Provide the [x, y] coordinate of the cell's center where the given text is located.  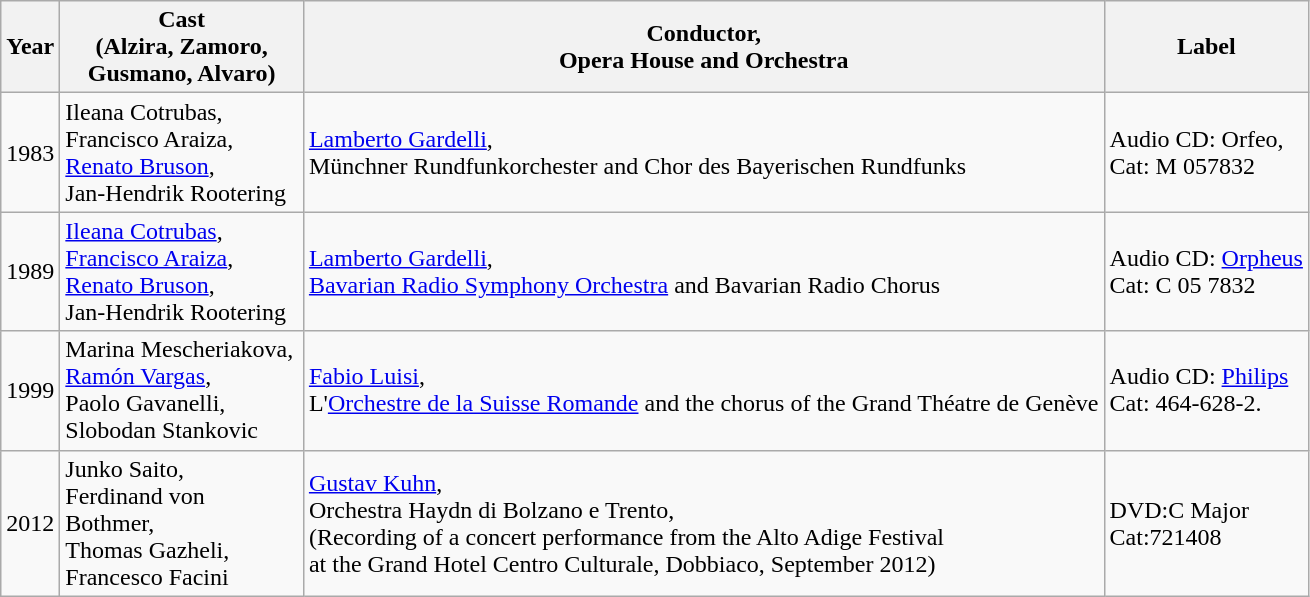
Lamberto Gardelli,Bavarian Radio Symphony Orchestra and Bavarian Radio Chorus [704, 272]
Fabio Luisi,L'Orchestre de la Suisse Romande and the chorus of the Grand Théatre de Genève [704, 390]
1999 [30, 390]
Lamberto Gardelli, Münchner Rundfunkorchester and Chor des Bayerischen Rundfunks [704, 152]
1989 [30, 272]
Cast(Alzira, Zamoro, Gusmano, Alvaro) [182, 47]
1983 [30, 152]
Year [30, 47]
2012 [30, 523]
DVD:C MajorCat:721408 [1206, 523]
Audio CD: OrpheusCat: C 05 7832 [1206, 272]
Junko Saito,Ferdinand von Bothmer,Thomas Gazheli,Francesco Facini [182, 523]
Conductor,Opera House and Orchestra [704, 47]
Audio CD: Orfeo,Cat: M 057832 [1206, 152]
Audio CD: Philips Cat: 464-628-2. [1206, 390]
Marina Mescheriakova,Ramón Vargas,Paolo Gavanelli,Slobodan Stankovic [182, 390]
Label [1206, 47]
